Detect which cell encompasses the target text, then output its [x, y] center coordinate. 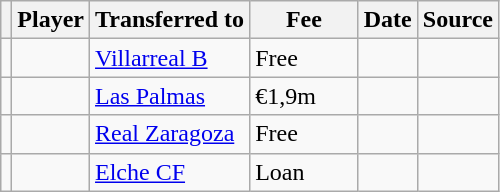
Villarreal B [170, 58]
Fee [304, 20]
Las Palmas [170, 96]
Elche CF [170, 172]
Real Zaragoza [170, 134]
€1,9m [304, 96]
Transferred to [170, 20]
Source [458, 20]
Player [51, 20]
Date [388, 20]
Loan [304, 172]
